Provide the [X, Y] coordinate of the cell's center where the given text is located.  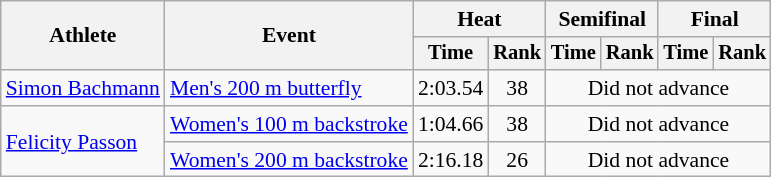
Athlete [83, 36]
Simon Bachmann [83, 88]
Event [289, 36]
Final [714, 19]
2:03.54 [450, 88]
Women's 100 m backstroke [289, 124]
Felicity Passon [83, 142]
Men's 200 m butterfly [289, 88]
Heat [480, 19]
Semifinal [602, 19]
1:04.66 [450, 124]
